Scan for the cell matching the given text and deliver its [X, Y] coordinate at center. 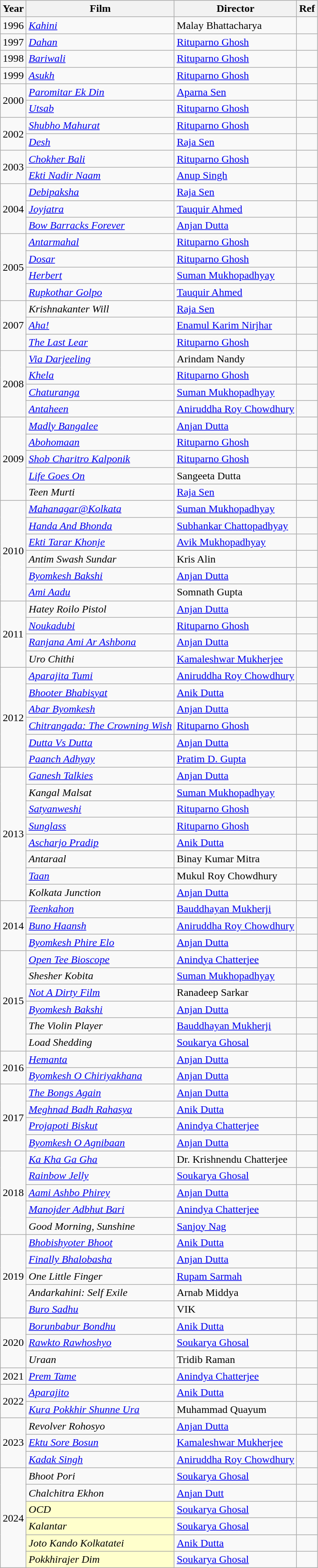
One Little Finger [100, 1276]
Byomkesh Phire Elo [100, 942]
Aparna Sen [235, 92]
2016 [13, 1068]
Paromitar Ek Din [100, 92]
Kolkata Junction [100, 892]
The Last Lear [100, 342]
Life Goes On [100, 475]
1998 [13, 59]
2000 [13, 100]
Malay Bhattacharya [235, 25]
Anjan Dutt [235, 1493]
2013 [13, 834]
Aparajito [100, 1393]
Antaraal [100, 859]
Ektu Sore Bosun [100, 1443]
Via Darjeeling [100, 359]
Ref [307, 9]
Debipaksha [100, 192]
The Violin Player [100, 1026]
2004 [13, 209]
Chalchitra Ekhon [100, 1493]
Rawkto Rawhoshyo [100, 1343]
Teen Murti [100, 492]
Antim Swash Sundar [100, 559]
Khela [100, 375]
Load Shedding [100, 1043]
1996 [13, 25]
Director [235, 9]
Shesher Kobita [100, 976]
2021 [13, 1376]
Satyanweshi [100, 809]
Aparajita Tumi [100, 676]
Bariwali [100, 59]
2007 [13, 326]
Aha! [100, 326]
Rupkothar Golpo [100, 292]
Ekti Tarar Khonje [100, 542]
Chaturanga [100, 392]
Hemanta [100, 1059]
Not A Dirty Film [100, 992]
Mahanagar@Kolkata [100, 509]
Ranadeep Sarkar [235, 992]
Hatey Roilo Pistol [100, 609]
Herbert [100, 276]
Dosar [100, 259]
Abar Byomkesh [100, 709]
Sanjoy Nag [235, 1226]
Byomkesh O Chiriyakhana [100, 1076]
Antarmahal [100, 242]
Buro Sadhu [100, 1310]
2014 [13, 926]
Ka Kha Ga Gha [100, 1159]
2012 [13, 717]
Kadak Singh [100, 1459]
Ranjana Ami Ar Ashbona [100, 642]
Uraan [100, 1359]
2022 [13, 1401]
Subhankar Chattopadhyay [235, 526]
Chokher Bali [100, 159]
Arnab Middya [235, 1293]
Anup Singh [235, 175]
Shob Charitro Kalponik [100, 459]
Paanch Adhyay [100, 759]
Mukul Roy Chowdhury [235, 876]
Bhoot Pori [100, 1476]
Borunbabur Bondhu [100, 1326]
Good Morning, Sunshine [100, 1226]
Byomkesh O Agnibaan [100, 1143]
Desh [100, 142]
2002 [13, 134]
2020 [13, 1343]
Ami Aadu [100, 592]
2010 [13, 551]
Kura Pokkhir Shunne Ura [100, 1409]
Abohomaan [100, 442]
2009 [13, 459]
Bow Barracks Forever [100, 226]
Open Tee Bioscope [100, 959]
Handa And Bhonda [100, 526]
Kangal Malsat [100, 793]
Uro Chithi [100, 659]
2017 [13, 1118]
Pokkhirajer Dim [100, 1560]
Manojder Adbhut Bari [100, 1209]
Andarkahini: Self Exile [100, 1293]
Joyjatra [100, 209]
Prem Tame [100, 1376]
2024 [13, 1518]
2018 [13, 1193]
1999 [13, 75]
2015 [13, 1001]
2003 [13, 167]
Muhammad Quayum [235, 1409]
Film [100, 9]
Bhobishyoter Bhoot [100, 1242]
Ascharjo Pradip [100, 842]
Binay Kumar Mitra [235, 859]
Avik Mukhopadhyay [235, 542]
Pratim D. Gupta [235, 759]
The Bongs Again [100, 1093]
2019 [13, 1276]
Teenkahon [100, 909]
Bhooter Bhabisyat [100, 692]
Enamul Karim Nirjhar [235, 326]
Buno Haansh [100, 926]
Revolver Rohosyo [100, 1426]
Meghnad Badh Rahasya [100, 1109]
Joto Kando Kolkatatei [100, 1543]
Aami Ashbo Phirey [100, 1193]
Kalantar [100, 1526]
Shubho Mahurat [100, 125]
Tridib Raman [235, 1359]
Year [13, 9]
Kris Alin [235, 559]
Taan [100, 876]
Somnath Gupta [235, 592]
OCD [100, 1509]
Finally Bhalobasha [100, 1259]
2005 [13, 267]
Antaheen [100, 409]
Arindam Nandy [235, 359]
2011 [13, 634]
Noukadubi [100, 626]
2023 [13, 1443]
Ekti Nadir Naam [100, 175]
Rupam Sarmah [235, 1276]
Sunglass [100, 826]
Utsab [100, 109]
Madly Bangalee [100, 425]
Dahan [100, 42]
Krishnakanter Will [100, 309]
2008 [13, 384]
Sangeeta Dutta [235, 475]
1997 [13, 42]
Chitrangada: The Crowning Wish [100, 726]
Asukh [100, 75]
Ganesh Talkies [100, 776]
VIK [235, 1310]
Dutta Vs Dutta [100, 743]
Kahini [100, 25]
Dr. Krishnendu Chatterjee [235, 1159]
Rainbow Jelly [100, 1176]
Projapoti Biskut [100, 1126]
